Find where the given text appears and provide that cell's center as [X, Y] coordinate. 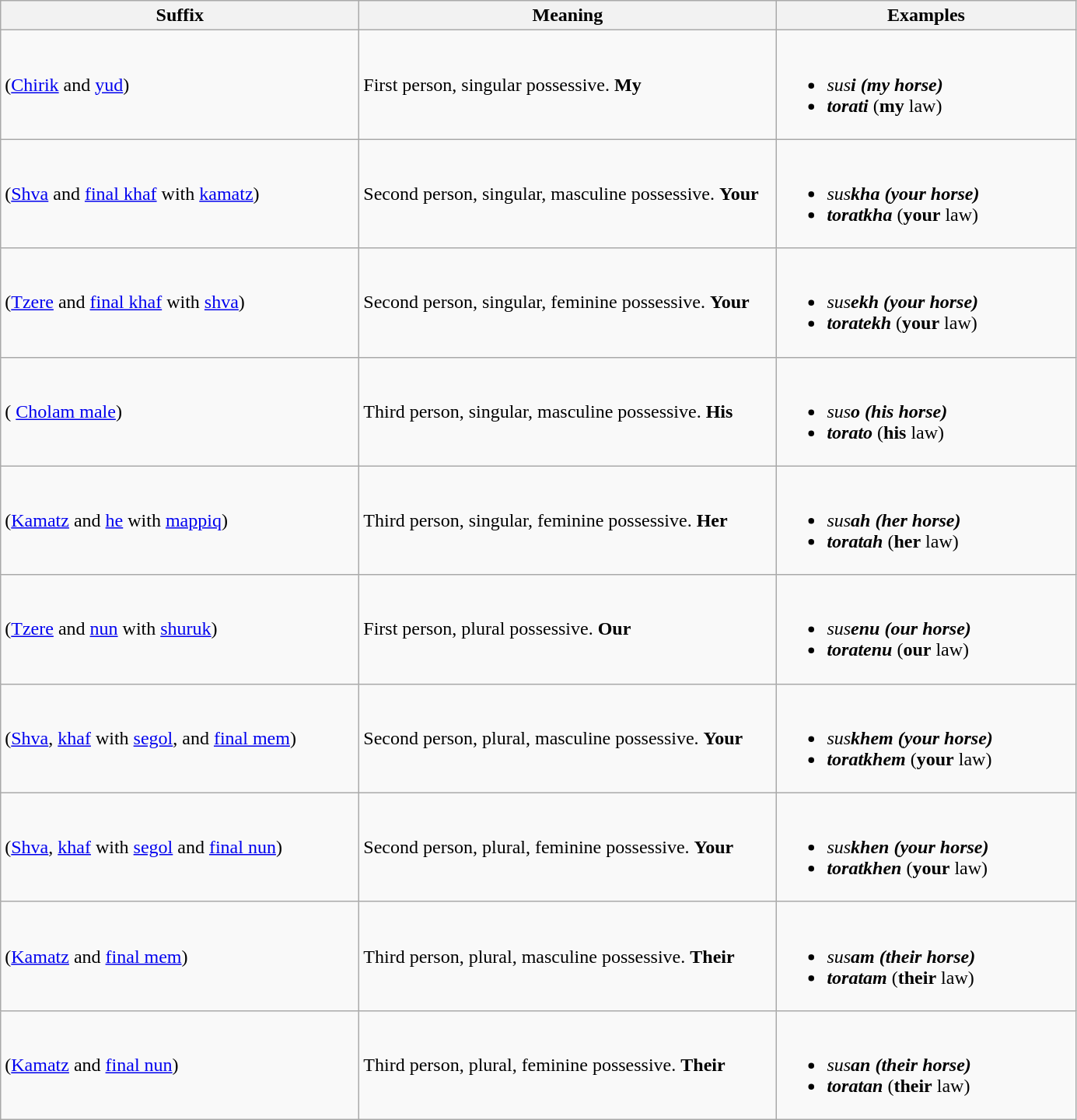
susan (their horse) toratan (their law) [926, 1065]
Second person, singular, masculine possessive. Your [568, 194]
(Tzere and nun with shuruk) [180, 629]
suskhen (your horse) toratkhen (your law) [926, 847]
suskhem (your horse) toratkhem (your law) [926, 738]
(Shva and final khaf with kamatz) [180, 194]
Third person, singular, feminine possessive. Her [568, 520]
Suffix [180, 16]
susi (my horse) torati (my law) [926, 85]
susam (their horse) toratam (their law) [926, 956]
( Cholam male) [180, 411]
First person, plural possessive. Our [568, 629]
(Chirik and yud) [180, 85]
Third person, plural, masculine possessive. Their [568, 956]
Third person, plural, feminine possessive. Their [568, 1065]
(Kamatz and final nun) [180, 1065]
(Shva, khaf with segol, and final mem) [180, 738]
(Tzere and final khaf with shva) [180, 303]
Meaning [568, 16]
susekh (your horse) toratekh (your law) [926, 303]
susenu (our horse) toratenu (our law) [926, 629]
suso (his horse) torato (his law) [926, 411]
susah (her horse) toratah (her law) [926, 520]
Third person, singular, masculine possessive. His [568, 411]
suskha (your horse) toratkha (your law) [926, 194]
First person, singular possessive. My [568, 85]
(Kamatz and final mem) [180, 956]
Second person, plural, masculine possessive. Your [568, 738]
(Shva, khaf with segol and final nun) [180, 847]
Second person, plural, feminine possessive. Your [568, 847]
Second person, singular, feminine possessive. Your [568, 303]
Examples [926, 16]
(Kamatz and he with mappiq) [180, 520]
